Determine the (X, Y) coordinate at the center of the cell enclosing the given text.  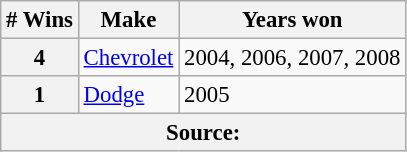
Dodge (128, 95)
Chevrolet (128, 58)
Years won (292, 20)
Make (128, 20)
1 (40, 95)
2004, 2006, 2007, 2008 (292, 58)
Source: (204, 133)
2005 (292, 95)
4 (40, 58)
# Wins (40, 20)
